Return (x, y) of the center of cell containing provided text 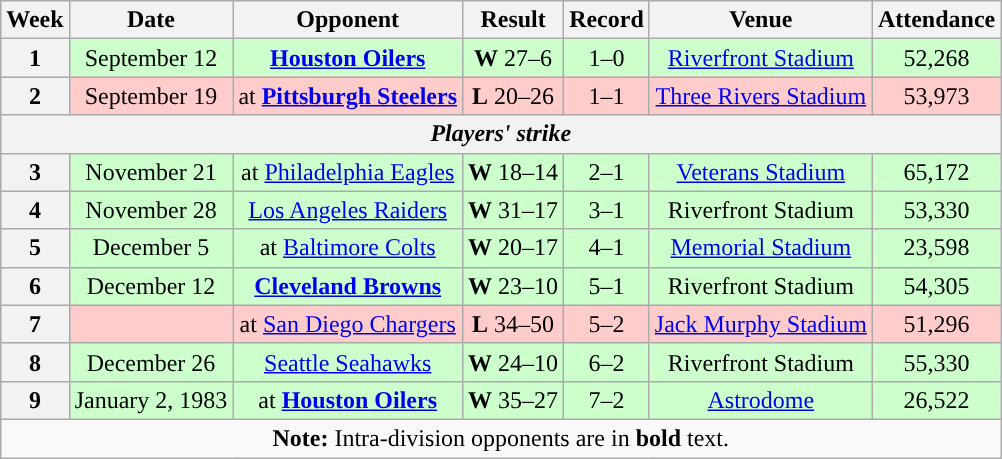
Opponent (348, 20)
65,172 (936, 172)
September 12 (151, 58)
2–1 (607, 172)
2 (35, 96)
Jack Murphy Stadium (760, 324)
4 (35, 210)
at San Diego Chargers (348, 324)
Cleveland Browns (348, 286)
5–1 (607, 286)
Seattle Seahawks (348, 362)
L 34–50 (514, 324)
Date (151, 20)
at Baltimore Colts (348, 248)
Astrodome (760, 400)
Houston Oilers (348, 58)
7–2 (607, 400)
Veterans Stadium (760, 172)
November 21 (151, 172)
December 12 (151, 286)
December 5 (151, 248)
54,305 (936, 286)
W 27–6 (514, 58)
7 (35, 324)
Players' strike (501, 134)
53,973 (936, 96)
Memorial Stadium (760, 248)
6–2 (607, 362)
W 35–27 (514, 400)
53,330 (936, 210)
Result (514, 20)
September 19 (151, 96)
26,522 (936, 400)
5–2 (607, 324)
Venue (760, 20)
3–1 (607, 210)
4–1 (607, 248)
51,296 (936, 324)
W 18–14 (514, 172)
Los Angeles Raiders (348, 210)
5 (35, 248)
8 (35, 362)
January 2, 1983 (151, 400)
December 26 (151, 362)
9 (35, 400)
Week (35, 20)
Record (607, 20)
W 24–10 (514, 362)
at Pittsburgh Steelers (348, 96)
55,330 (936, 362)
at Philadelphia Eagles (348, 172)
52,268 (936, 58)
Note: Intra-division opponents are in bold text. (501, 438)
at Houston Oilers (348, 400)
W 23–10 (514, 286)
November 28 (151, 210)
Three Rivers Stadium (760, 96)
1 (35, 58)
W 20–17 (514, 248)
23,598 (936, 248)
1–0 (607, 58)
6 (35, 286)
3 (35, 172)
Attendance (936, 20)
L 20–26 (514, 96)
W 31–17 (514, 210)
1–1 (607, 96)
